Scan for the cell matching the given text and deliver its (X, Y) coordinate at center. 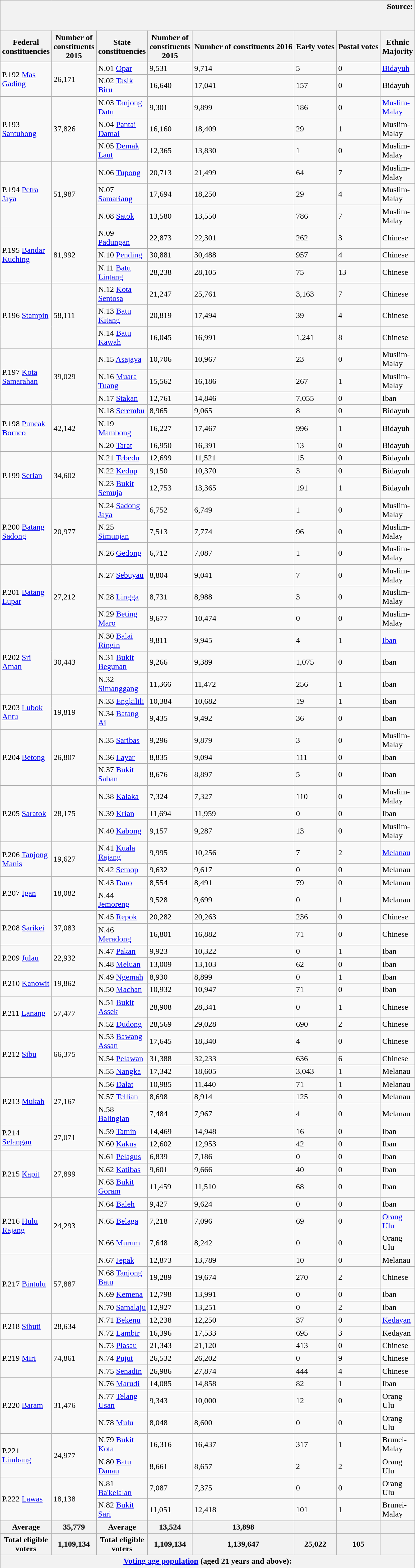
39 (315, 316)
12,250 (243, 1320)
N.48 Meluan (122, 964)
N.31 Bukit Begunan (122, 662)
N.30 Balai Ringin (122, 641)
N.35 Saribas (122, 740)
125 (315, 1097)
N.56 Dalat (122, 1084)
P.214 Selangau (26, 1137)
N.44 Jemoreng (122, 900)
9,343 (170, 1401)
8,661 (170, 1466)
9,435 (170, 718)
19,862 (74, 983)
7,513 (170, 532)
17,645 (170, 1041)
N.60 Kakus (122, 1144)
19,627 (74, 859)
10,682 (243, 701)
N.80 Batu Danau (122, 1466)
N.69 Kemena (122, 1295)
9,811 (170, 641)
Early votes (315, 46)
186 (315, 107)
13,103 (243, 964)
P.217 Bintulu (26, 1284)
8,048 (170, 1423)
21,499 (243, 173)
N.17 Stakan (122, 398)
15,562 (170, 381)
18,138 (74, 1499)
9,945 (243, 641)
8,897 (243, 774)
N.71 Bekenu (122, 1320)
9,041 (243, 575)
P.198 Puncak Borneo (26, 428)
N.28 Lingga (122, 597)
11,366 (170, 684)
7,324 (170, 796)
9,879 (243, 740)
N.72 Lambir (122, 1333)
9,666 (243, 1169)
11,472 (243, 684)
Postal votes (359, 46)
N.19 Mambong (122, 428)
P.199 Serian (26, 475)
N.45 Repok (122, 917)
18,082 (74, 893)
N.82 Bukit Sari (122, 1510)
P.208 Sarikei (26, 928)
P.204 Betong (26, 757)
N.63 Bukit Goram (122, 1187)
110 (315, 796)
P.201 Batang Lupar (26, 597)
10,370 (243, 471)
26,532 (170, 1358)
82 (315, 1384)
37,083 (74, 928)
20,819 (170, 316)
8,914 (243, 1097)
13,580 (170, 216)
17,694 (170, 194)
N.53 Bawang Assan (122, 1041)
37 (315, 1320)
105 (359, 1544)
N.32 Simanggang (122, 684)
1,075 (315, 662)
10,322 (243, 951)
34,602 (74, 475)
3,163 (315, 294)
236 (315, 917)
13,009 (170, 964)
N.81 Ba'kelalan (122, 1488)
P.192 Mas Gading (26, 79)
P.212 Sibu (26, 1054)
35,779 (74, 1527)
6,752 (170, 510)
28,175 (74, 813)
9,427 (170, 1204)
10,000 (243, 1401)
19,289 (170, 1277)
9,150 (170, 471)
8,804 (170, 575)
30,488 (243, 255)
19 (315, 701)
6,749 (243, 510)
P.221 Limbang (26, 1455)
13,789 (243, 1260)
9,677 (170, 619)
444 (315, 1371)
7,055 (315, 398)
N.58 Balingian (122, 1114)
16,160 (170, 129)
N.01 Opar (122, 68)
N.51 Bukit Assek (122, 1007)
14,948 (243, 1131)
P.203 Lubok Antu (26, 712)
N.25 Simunjan (122, 532)
7,218 (170, 1221)
16 (315, 1131)
N.68 Tanjong Batu (122, 1277)
9,287 (243, 830)
9,624 (243, 1204)
13,524 (170, 1527)
22,873 (170, 237)
N.74 Pujut (122, 1358)
16,316 (170, 1444)
P.205 Saratok (26, 813)
11,959 (243, 813)
13,365 (243, 488)
20,713 (170, 173)
6,839 (170, 1157)
28,341 (243, 1007)
16,801 (170, 934)
262 (315, 237)
22,301 (243, 237)
N.79 Bukit Kota (122, 1444)
8,835 (170, 757)
P.209 Julau (26, 958)
Source: (208, 16)
N.26 Gedong (122, 553)
12,873 (170, 1260)
31,388 (170, 1058)
191 (315, 488)
69 (315, 1221)
12 (315, 1401)
17,494 (243, 316)
18,605 (243, 1071)
N.39 Krian (122, 813)
13,251 (243, 1307)
13,550 (243, 216)
N.13 Batu Kitang (122, 316)
P.210 Kanowit (26, 983)
N.40 Kabong (122, 830)
29,028 (243, 1024)
64 (315, 173)
9,632 (170, 870)
6 (359, 1058)
7,967 (243, 1114)
12,602 (170, 1144)
32,233 (243, 1058)
8,242 (243, 1243)
N.05 Demak Laut (122, 150)
N.12 Kota Sentosa (122, 294)
P.213 Mukah (26, 1101)
9,699 (243, 900)
N.73 Piasau (122, 1345)
N.75 Senadin (122, 1371)
413 (315, 1345)
N.15 Asajaya (122, 359)
16,227 (170, 428)
16,396 (170, 1333)
P.202 Sri Aman (26, 662)
12,238 (170, 1320)
957 (315, 255)
N.59 Tamin (122, 1131)
N.27 Sebuyau (122, 575)
N.14 Batu Kawah (122, 338)
16,950 (170, 445)
10,947 (243, 990)
40 (315, 1169)
7,774 (243, 532)
11,521 (243, 458)
62 (315, 964)
8,698 (170, 1097)
8,600 (243, 1423)
267 (315, 381)
21,120 (243, 1345)
66,375 (74, 1054)
21,343 (170, 1345)
7,186 (243, 1157)
6,712 (170, 553)
26,986 (170, 1371)
N.46 Meradong (122, 934)
16,991 (243, 338)
9,899 (243, 107)
16,186 (243, 381)
111 (315, 757)
21,247 (170, 294)
N.42 Semop (122, 870)
Ethnic Majority (398, 46)
26,202 (243, 1358)
19,674 (243, 1277)
27,167 (74, 1101)
23 (315, 359)
N.07 Samariang (122, 194)
N.11 Batu Lintang (122, 272)
N.76 Marudi (122, 1384)
Federalconstituencies (26, 46)
27,874 (243, 1371)
N.04 Pantai Damai (122, 129)
20,263 (243, 917)
18,409 (243, 129)
9,301 (170, 107)
14,858 (243, 1384)
7,648 (170, 1243)
N.03 Tanjong Datu (122, 107)
1,241 (315, 338)
8,731 (170, 597)
636 (315, 1058)
N.78 Mulu (122, 1423)
7,327 (243, 796)
9,531 (170, 68)
28,105 (243, 272)
N.22 Kedup (122, 471)
10,967 (243, 359)
13,830 (243, 150)
690 (315, 1024)
N.41 Kuala Rajang (122, 853)
20,977 (74, 532)
N.43 Daro (122, 882)
Stateconstituencies (122, 46)
7,096 (243, 1221)
9,266 (170, 662)
9,714 (243, 68)
13,898 (243, 1527)
N.66 Murum (122, 1243)
N.61 Pelagus (122, 1157)
P.222 Lawas (26, 1499)
10,384 (170, 701)
N.08 Satok (122, 216)
N.20 Tarat (122, 445)
68 (315, 1187)
51,987 (74, 194)
10 (315, 1260)
N.65 Belaga (122, 1221)
3,043 (315, 1071)
16,882 (243, 934)
58,111 (74, 316)
270 (315, 1277)
9,296 (170, 740)
20,282 (170, 917)
P.215 Kapit (26, 1174)
P.195 Bandar Kuching (26, 255)
96 (315, 532)
P.200 Batang Sadong (26, 532)
8,930 (170, 977)
12,418 (243, 1510)
12,753 (170, 488)
N.47 Pakan (122, 951)
9,923 (170, 951)
12,798 (170, 1295)
22,932 (74, 958)
N.21 Tebedu (122, 458)
996 (315, 428)
N.67 Jepak (122, 1260)
57,477 (74, 1013)
12,927 (170, 1307)
14,085 (170, 1384)
N.38 Kalaka (122, 796)
10,932 (170, 990)
Number of constituents 2016 (243, 46)
N.06 Tupong (122, 173)
N.37 Bukit Saban (122, 774)
N.18 Serembu (122, 411)
11,510 (243, 1187)
27,899 (74, 1174)
10,706 (170, 359)
25,761 (243, 294)
27,071 (74, 1137)
8,965 (170, 411)
15 (315, 458)
12,365 (170, 150)
P.218 Sibuti (26, 1326)
P.194 Petra Jaya (26, 194)
N.54 Pelawan (122, 1058)
N.34 Batang Ai (122, 718)
79 (315, 882)
16,391 (243, 445)
42,142 (74, 428)
N.29 Beting Maro (122, 619)
17,467 (243, 428)
8,988 (243, 597)
81,992 (74, 255)
30,443 (74, 662)
P.216 Hulu Rajang (26, 1226)
11,440 (243, 1084)
9 (359, 1358)
24,293 (74, 1226)
11,459 (170, 1187)
N.24 Sadong Jaya (122, 510)
9,528 (170, 900)
28,569 (170, 1024)
10,256 (243, 853)
N.50 Machan (122, 990)
N.64 Baleh (122, 1204)
28,908 (170, 1007)
13,991 (243, 1295)
74,861 (74, 1358)
157 (315, 86)
9,065 (243, 411)
8,657 (243, 1466)
9,492 (243, 718)
26,807 (74, 757)
N.70 Samalaju (122, 1307)
7,375 (243, 1488)
17,342 (170, 1071)
N.62 Katibas (122, 1169)
N.02 Tasik Biru (122, 86)
18,340 (243, 1041)
9,601 (170, 1169)
P.219 Miri (26, 1358)
14,846 (243, 398)
N.23 Bukit Semuja (122, 488)
N.16 Muara Tuang (122, 381)
P.193 Santubong (26, 129)
57,887 (74, 1284)
N.55 Nangka (122, 1071)
1,139,647 (243, 1544)
14,469 (170, 1131)
19,819 (74, 712)
10,474 (243, 619)
N.10 Pending (122, 255)
16,640 (170, 86)
101 (315, 1510)
N.57 Tellian (122, 1097)
Voting age population (aged 21 years and above): (208, 1561)
42 (315, 1144)
N.52 Dudong (122, 1024)
12,699 (170, 458)
26,171 (74, 79)
9,094 (243, 757)
P.196 Stampin (26, 316)
75 (315, 272)
P.206 Tanjong Manis (26, 859)
11,051 (170, 1510)
36 (315, 718)
17,533 (243, 1333)
N.09 Padungan (122, 237)
9,617 (243, 870)
256 (315, 684)
9,157 (170, 830)
25,022 (315, 1544)
10,985 (170, 1084)
P.197 Kota Samarahan (26, 376)
11,694 (170, 813)
30,881 (170, 255)
18,250 (243, 194)
N.33 Engkilili (122, 701)
16,045 (170, 338)
31,476 (74, 1406)
28,634 (74, 1326)
8,554 (170, 882)
28,238 (170, 272)
N.36 Layar (122, 757)
8,676 (170, 774)
9,995 (170, 853)
P.220 Baram (26, 1406)
786 (315, 216)
695 (315, 1333)
8,491 (243, 882)
N.49 Ngemah (122, 977)
37,826 (74, 129)
39,029 (74, 376)
27,212 (74, 597)
P.207 Igan (26, 893)
12,761 (170, 398)
7,484 (170, 1114)
12,953 (243, 1144)
8,899 (243, 977)
P.211 Lanang (26, 1013)
16,437 (243, 1444)
17,041 (243, 86)
9,389 (243, 662)
317 (315, 1444)
24,977 (74, 1455)
N.77 Telang Usan (122, 1401)
